Scan for the cell matching the given text and deliver its [X, Y] coordinate at center. 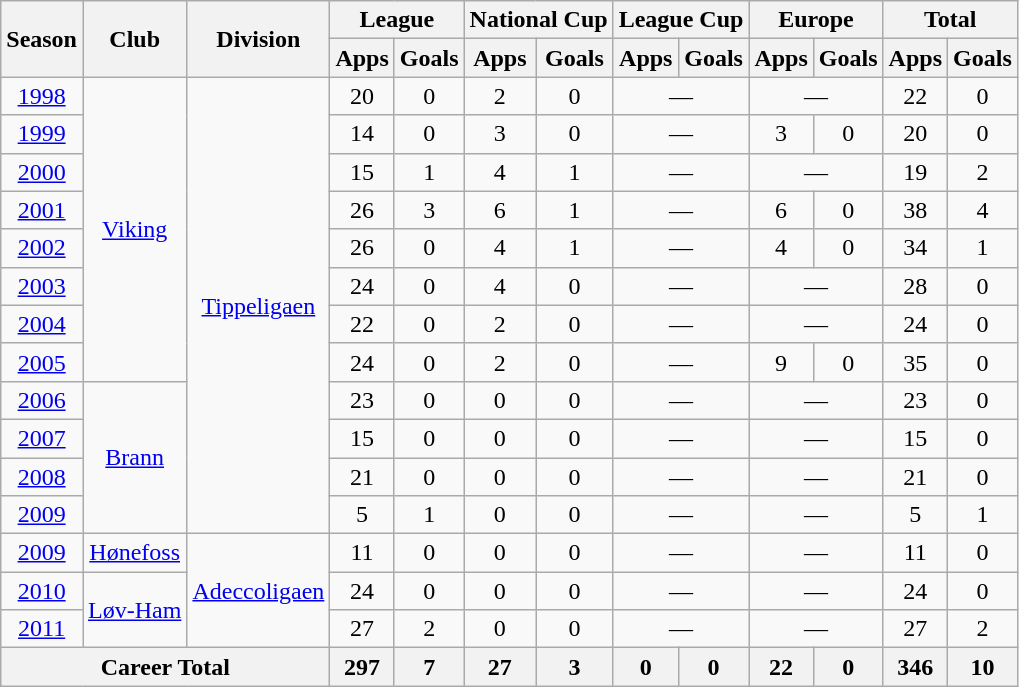
League Cup [681, 20]
346 [915, 667]
2011 [42, 629]
2007 [42, 438]
10 [983, 667]
Club [134, 39]
2004 [42, 324]
2005 [42, 362]
2002 [42, 248]
7 [429, 667]
2006 [42, 400]
Hønefoss [134, 553]
2010 [42, 591]
2008 [42, 477]
1999 [42, 134]
Tippeligaen [258, 306]
2000 [42, 172]
38 [915, 210]
28 [915, 286]
297 [362, 667]
Season [42, 39]
Brann [134, 457]
9 [781, 362]
14 [362, 134]
Adeccoligaen [258, 591]
Division [258, 39]
1998 [42, 96]
Viking [134, 229]
Total [950, 20]
National Cup [538, 20]
Europe [816, 20]
Career Total [166, 667]
League [397, 20]
2001 [42, 210]
19 [915, 172]
34 [915, 248]
35 [915, 362]
2003 [42, 286]
Løv-Ham [134, 610]
